Pinpoint the cell where the given text exists, returning its (X, Y) midpoint coordinate. 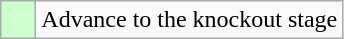
Advance to the knockout stage (190, 20)
